Capture the cell that displays the provided text and extract its [x, y] central coordinate. 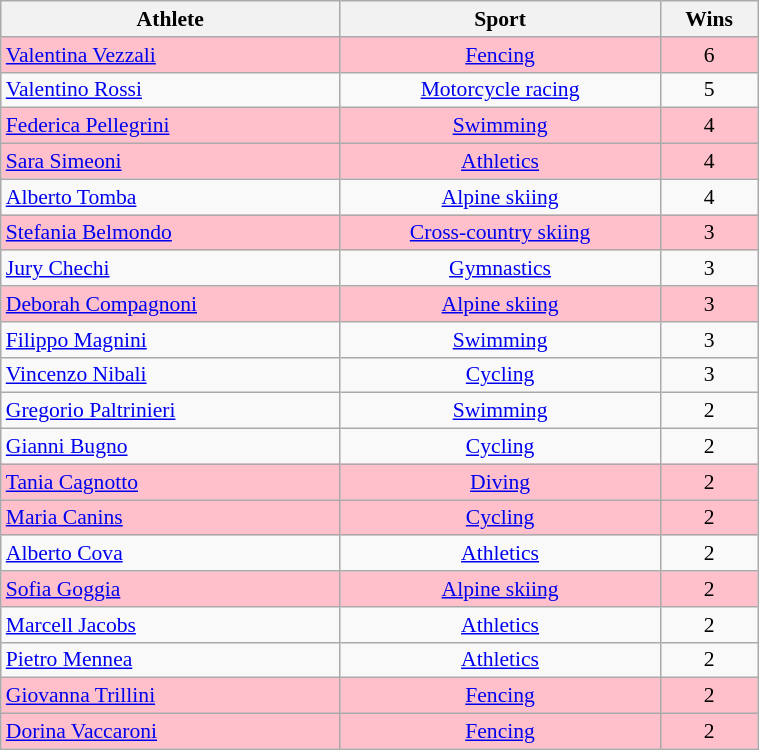
Dorina Vaccaroni [170, 732]
Gianni Bugno [170, 447]
Sara Simeoni [170, 162]
Jury Chechi [170, 269]
Maria Canins [170, 518]
Stefania Belmondo [170, 233]
Deborah Compagnoni [170, 304]
Motorcycle racing [500, 90]
Tania Cagnotto [170, 482]
Marcell Jacobs [170, 625]
Wins [708, 19]
Giovanna Trillini [170, 696]
Diving [500, 482]
Gymnastics [500, 269]
Athlete [170, 19]
Valentina Vezzali [170, 55]
Filippo Magnini [170, 340]
Gregorio Paltrinieri [170, 411]
Alberto Tomba [170, 197]
Vincenzo Nibali [170, 375]
5 [708, 90]
Alberto Cova [170, 554]
Pietro Mennea [170, 660]
Sofia Goggia [170, 589]
Sport [500, 19]
Federica Pellegrini [170, 126]
Cross-country skiing [500, 233]
6 [708, 55]
Valentino Rossi [170, 90]
